Detect which cell encompasses the target text, then output its (X, Y) center coordinate. 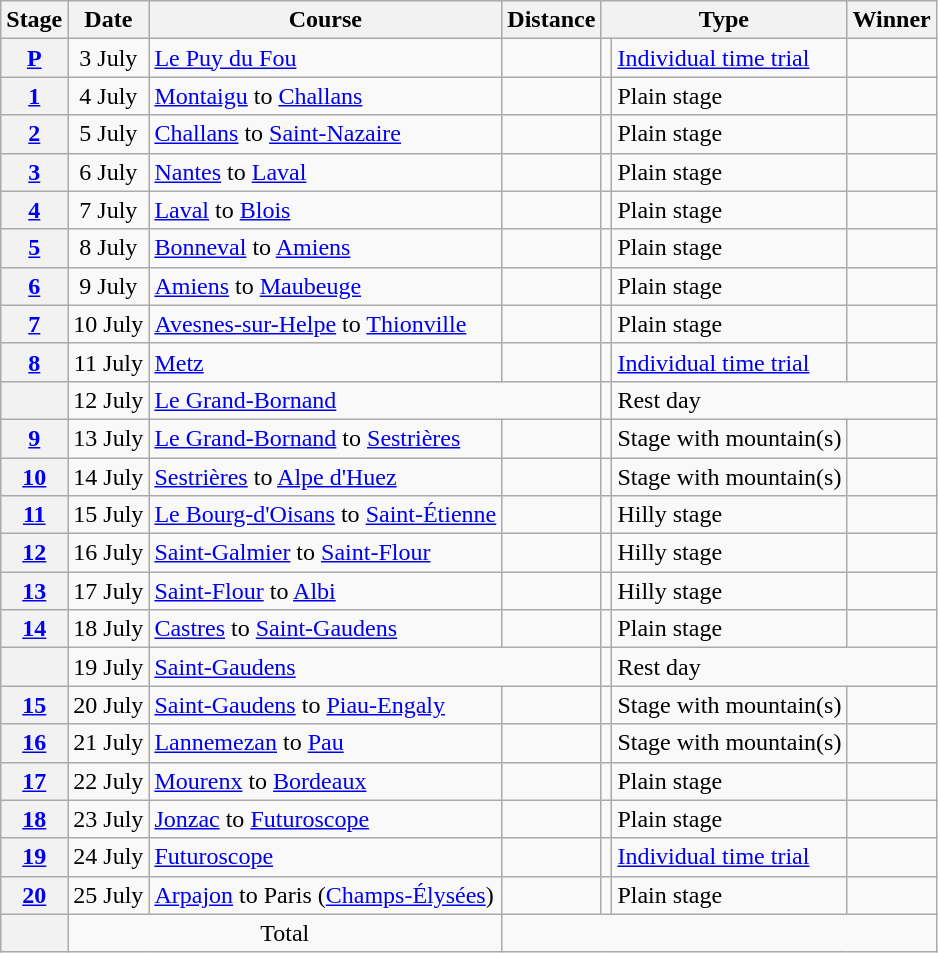
Arpajon to Paris (Champs-Élysées) (326, 895)
11 (34, 515)
10 July (108, 324)
Avesnes-sur-Helpe to Thionville (326, 324)
14 July (108, 477)
7 July (108, 210)
Saint-Galmier to Saint-Flour (326, 553)
Nantes to Laval (326, 172)
1 (34, 96)
20 (34, 895)
6 (34, 286)
15 (34, 705)
24 July (108, 857)
Mourenx to Bordeaux (326, 781)
Lannemezan to Pau (326, 743)
Winner (892, 20)
Course (326, 20)
3 July (108, 58)
Castres to Saint-Gaudens (326, 629)
21 July (108, 743)
Le Grand-Bornand (375, 400)
9 July (108, 286)
10 (34, 477)
Futuroscope (326, 857)
Jonzac to Futuroscope (326, 819)
Laval to Blois (326, 210)
5 (34, 248)
Challans to Saint-Nazaire (326, 134)
Montaigu to Challans (326, 96)
25 July (108, 895)
Type (724, 20)
8 (34, 362)
Le Puy du Fou (326, 58)
12 July (108, 400)
Stage (34, 20)
13 (34, 591)
18 July (108, 629)
23 July (108, 819)
7 (34, 324)
6 July (108, 172)
Le Bourg-d'Oisans to Saint-Étienne (326, 515)
5 July (108, 134)
3 (34, 172)
19 July (108, 667)
11 July (108, 362)
Sestrières to Alpe d'Huez (326, 477)
20 July (108, 705)
Distance (552, 20)
Le Grand-Bornand to Sestrières (326, 438)
16 (34, 743)
4 (34, 210)
8 July (108, 248)
19 (34, 857)
22 July (108, 781)
Date (108, 20)
16 July (108, 553)
Bonneval to Amiens (326, 248)
17 (34, 781)
P (34, 58)
13 July (108, 438)
14 (34, 629)
9 (34, 438)
Metz (326, 362)
Total (285, 933)
2 (34, 134)
15 July (108, 515)
12 (34, 553)
Saint-Flour to Albi (326, 591)
Saint-Gaudens (375, 667)
17 July (108, 591)
4 July (108, 96)
Amiens to Maubeuge (326, 286)
18 (34, 819)
Saint-Gaudens to Piau-Engaly (326, 705)
